From the cell containing the given text, extract its center point as [x, y] coordinate. 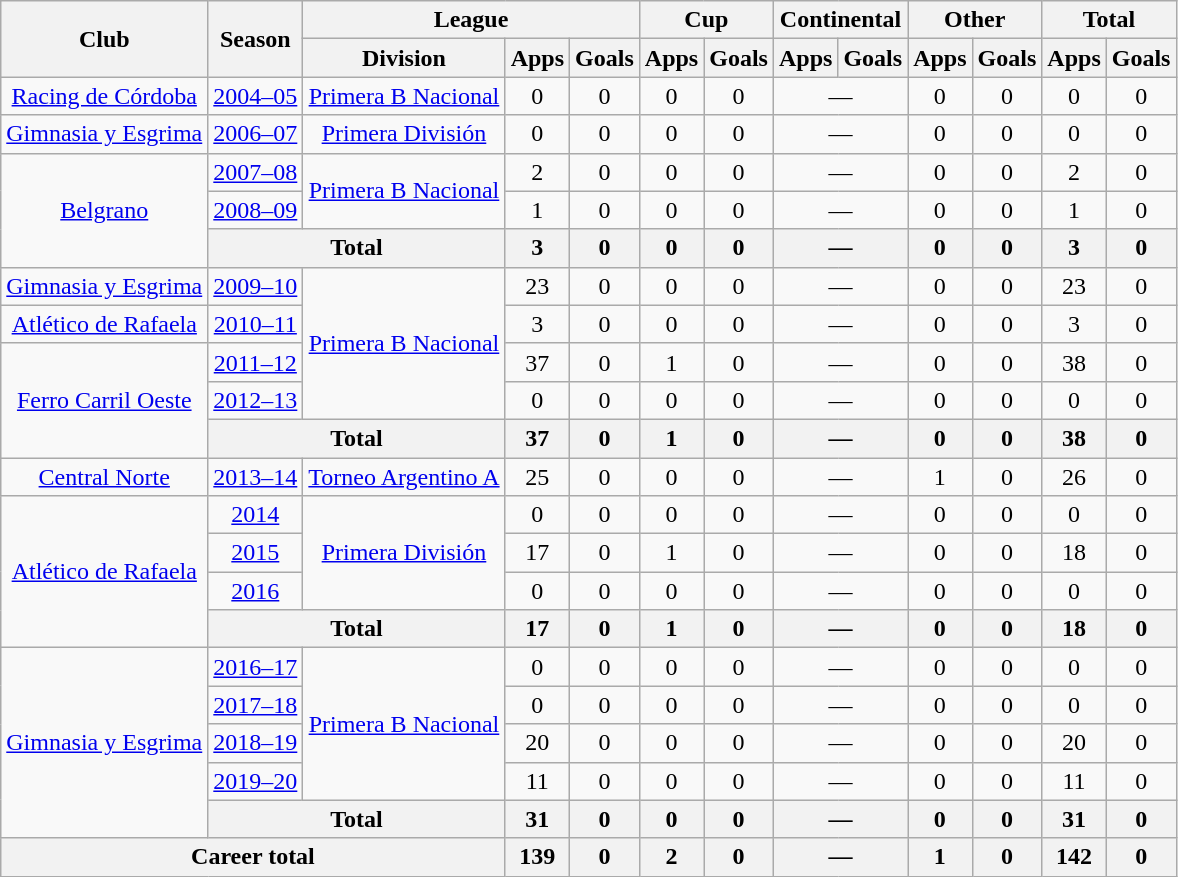
2016–17 [256, 667]
2014 [256, 515]
Club [104, 39]
Belgrano [104, 210]
139 [537, 857]
2006–07 [256, 134]
Continental [840, 20]
Division [404, 58]
Season [256, 39]
2013–14 [256, 477]
2018–19 [256, 743]
2012–13 [256, 400]
Torneo Argentino A [404, 477]
2010–11 [256, 324]
Other [975, 20]
2017–18 [256, 705]
2015 [256, 553]
2016 [256, 591]
Central Norte [104, 477]
Racing de Córdoba [104, 96]
26 [1074, 477]
25 [537, 477]
2011–12 [256, 362]
2007–08 [256, 172]
2009–10 [256, 286]
League [471, 20]
142 [1074, 857]
Ferro Carril Oeste [104, 400]
2004–05 [256, 96]
Cup [706, 20]
2008–09 [256, 210]
2019–20 [256, 781]
Career total [253, 857]
